Scan for the cell matching the given text and deliver its (x, y) coordinate at center. 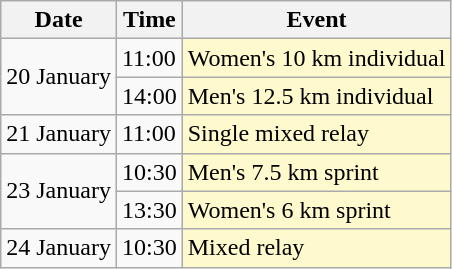
24 January (59, 248)
Mixed relay (316, 248)
Time (149, 20)
Men's 12.5 km individual (316, 96)
Women's 6 km sprint (316, 210)
Date (59, 20)
20 January (59, 77)
Event (316, 20)
21 January (59, 134)
14:00 (149, 96)
Single mixed relay (316, 134)
13:30 (149, 210)
Women's 10 km individual (316, 58)
Men's 7.5 km sprint (316, 172)
23 January (59, 191)
